Find where the given text appears and provide that cell's center as [x, y] coordinate. 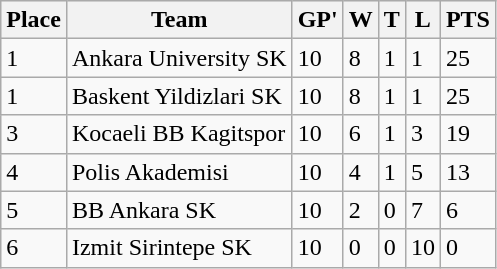
2 [360, 210]
19 [468, 134]
PTS [468, 20]
T [392, 20]
Baskent Yildizlari SK [179, 96]
Ankara University SK [179, 58]
W [360, 20]
13 [468, 172]
BB Ankara SK [179, 210]
Izmit Sirintepe SK [179, 248]
Team [179, 20]
L [422, 20]
GP' [318, 20]
Kocaeli BB Kagitspor [179, 134]
Polis Akademisi [179, 172]
Place [34, 20]
7 [422, 210]
